Determine the [X, Y] coordinate at the center of the cell enclosing the given text.  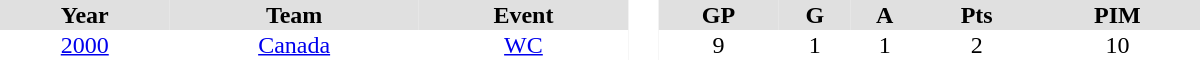
Canada [294, 45]
G [815, 15]
Event [524, 15]
9 [718, 45]
Team [294, 15]
A [885, 15]
2 [976, 45]
WC [524, 45]
10 [1118, 45]
Year [85, 15]
PIM [1118, 15]
GP [718, 15]
2000 [85, 45]
Pts [976, 15]
